Detect which cell encompasses the target text, then output its (X, Y) center coordinate. 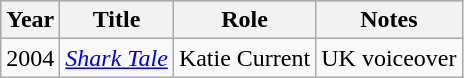
UK voiceover (389, 58)
Title (117, 20)
Role (244, 20)
Katie Current (244, 58)
Shark Tale (117, 58)
Year (30, 20)
2004 (30, 58)
Notes (389, 20)
